Output the [X, Y] coordinate of the center of the cell containing the given text.  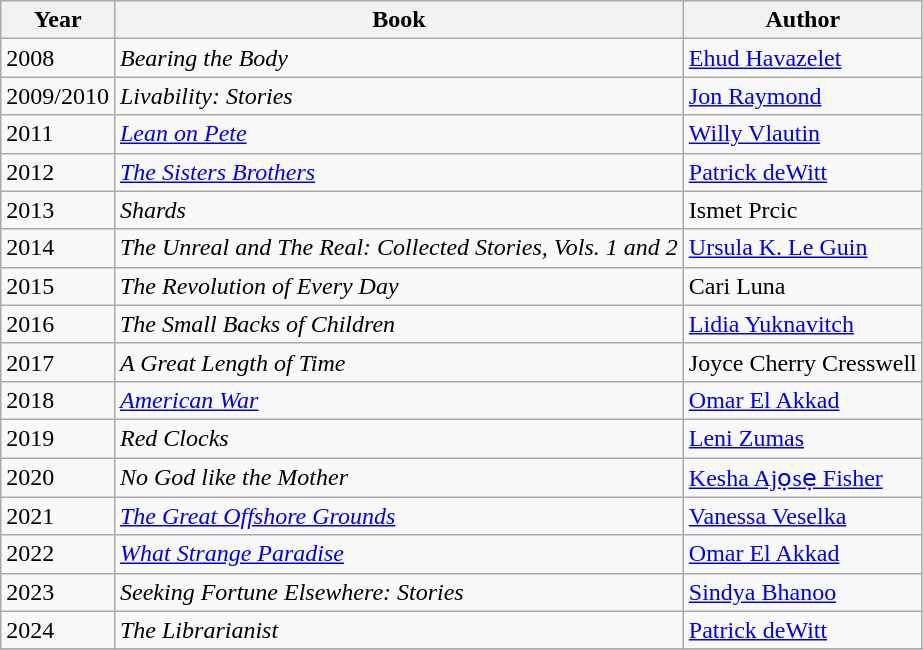
Red Clocks [398, 438]
Sindya Bhanoo [802, 592]
What Strange Paradise [398, 554]
2020 [58, 478]
2023 [58, 592]
Jon Raymond [802, 96]
Year [58, 20]
The Sisters Brothers [398, 172]
Leni Zumas [802, 438]
A Great Length of Time [398, 362]
2015 [58, 286]
Ismet Prcic [802, 210]
The Librarianist [398, 630]
Lean on Pete [398, 134]
2014 [58, 248]
Ursula K. Le Guin [802, 248]
Seeking Fortune Elsewhere: Stories [398, 592]
Kesha Ajọsẹ Fisher [802, 478]
2021 [58, 516]
Shards [398, 210]
The Unreal and The Real: Collected Stories, Vols. 1 and 2 [398, 248]
No God like the Mother [398, 478]
2018 [58, 400]
2011 [58, 134]
2019 [58, 438]
American War [398, 400]
Vanessa Veselka [802, 516]
Ehud Havazelet [802, 58]
The Great Offshore Grounds [398, 516]
Author [802, 20]
2017 [58, 362]
2024 [58, 630]
The Small Backs of Children [398, 324]
Lidia Yuknavitch [802, 324]
Willy Vlautin [802, 134]
2013 [58, 210]
Livability: Stories [398, 96]
Cari Luna [802, 286]
2016 [58, 324]
Book [398, 20]
2012 [58, 172]
Joyce Cherry Cresswell [802, 362]
2009/2010 [58, 96]
Bearing the Body [398, 58]
2022 [58, 554]
2008 [58, 58]
The Revolution of Every Day [398, 286]
